Locate the cell with the specified text and output its (x, y) center coordinate. 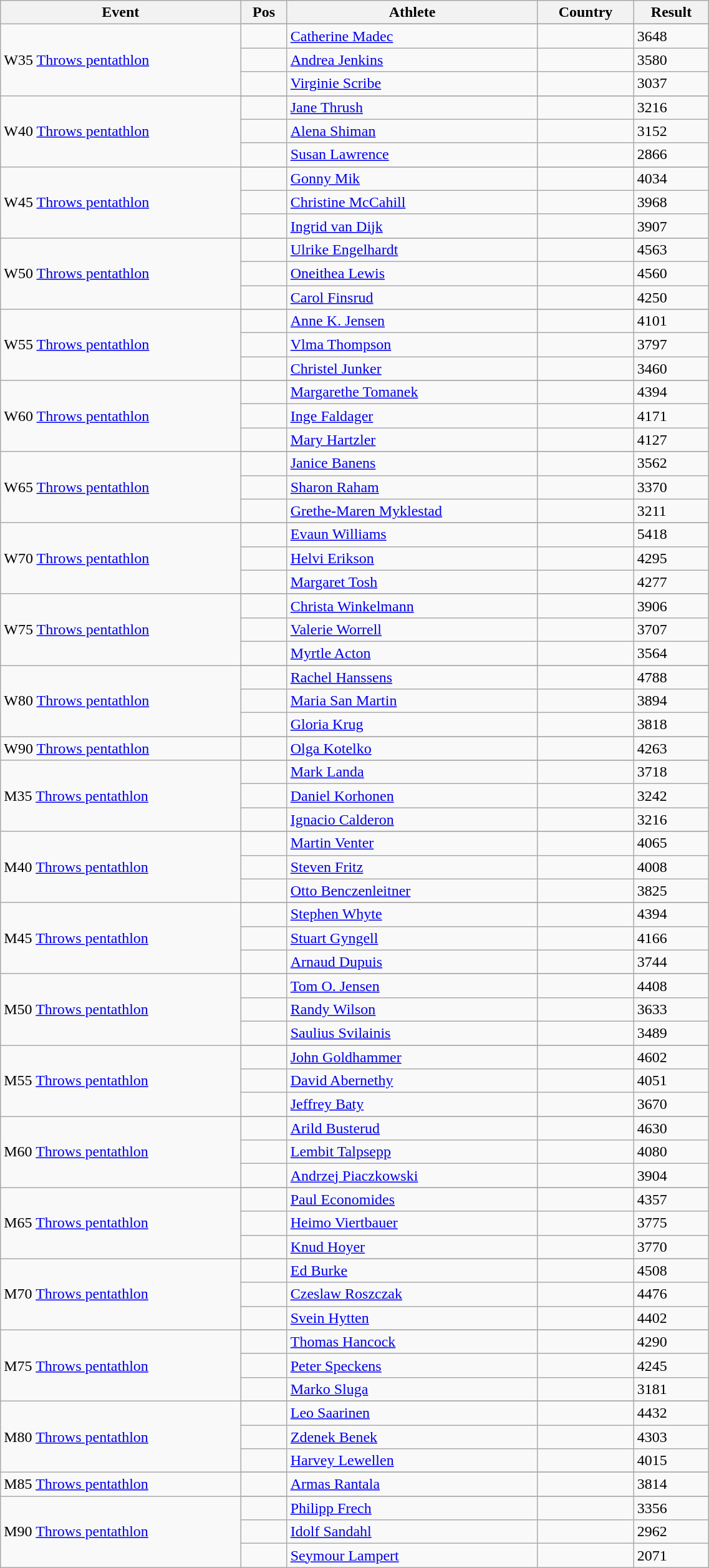
3744 (671, 962)
3037 (671, 84)
4508 (671, 1270)
Steven Fritz (412, 867)
4101 (671, 321)
4476 (671, 1294)
Daniel Korhonen (412, 796)
Grethe-Maren Myklestad (412, 511)
3242 (671, 796)
3648 (671, 36)
Arild Busterud (412, 1128)
3894 (671, 701)
Sharon Raham (412, 487)
Virginie Scribe (412, 84)
Olga Kotelko (412, 748)
M85 Throws pentathlon (121, 1484)
Vlma Thompson (412, 345)
Marko Sluga (412, 1389)
3707 (671, 629)
Martin Venter (412, 843)
Rachel Hanssens (412, 677)
Gonny Mik (412, 178)
W40 Throws pentathlon (121, 131)
Carol Finsrud (412, 298)
Peter Speckens (412, 1365)
Catherine Madec (412, 36)
W55 Throws pentathlon (121, 345)
3489 (671, 1033)
W35 Throws pentathlon (121, 60)
M50 Throws pentathlon (121, 1009)
4263 (671, 748)
4080 (671, 1152)
W80 Throws pentathlon (121, 700)
M80 Throws pentathlon (121, 1436)
M90 Throws pentathlon (121, 1532)
Gloria Krug (412, 725)
4788 (671, 677)
3181 (671, 1389)
Susan Lawrence (412, 155)
3580 (671, 60)
3825 (671, 891)
4602 (671, 1057)
3770 (671, 1247)
Jane Thrush (412, 107)
3906 (671, 606)
Maria San Martin (412, 701)
Christel Junker (412, 369)
Ingrid van Dijk (412, 226)
3356 (671, 1508)
4127 (671, 440)
M75 Throws pentathlon (121, 1365)
M40 Throws pentathlon (121, 867)
4408 (671, 985)
3775 (671, 1223)
Ed Burke (412, 1270)
Valerie Worrell (412, 629)
Helvi Erikson (412, 558)
M60 Throws pentathlon (121, 1152)
4015 (671, 1461)
Svein Hytten (412, 1318)
Event (121, 12)
M65 Throws pentathlon (121, 1223)
Stuart Gyngell (412, 938)
Ulrike Engelhardt (412, 249)
3370 (671, 487)
4560 (671, 273)
2962 (671, 1532)
4051 (671, 1081)
4630 (671, 1128)
4303 (671, 1436)
Mark Landa (412, 772)
4008 (671, 867)
3564 (671, 653)
4357 (671, 1199)
3152 (671, 131)
W75 Throws pentathlon (121, 629)
Myrtle Acton (412, 653)
Saulius Svilainis (412, 1033)
W90 Throws pentathlon (121, 748)
Ignacio Calderon (412, 820)
Result (671, 12)
M55 Throws pentathlon (121, 1081)
Philipp Frech (412, 1508)
Arnaud Dupuis (412, 962)
Andrzej Piaczkowski (412, 1176)
3818 (671, 725)
4245 (671, 1365)
3670 (671, 1105)
Idolf Sandahl (412, 1532)
4432 (671, 1413)
4166 (671, 938)
3904 (671, 1176)
3907 (671, 226)
Evaun Williams (412, 535)
Anne K. Jensen (412, 321)
W50 Throws pentathlon (121, 273)
3633 (671, 1009)
Christine McCahill (412, 202)
3211 (671, 511)
5418 (671, 535)
4402 (671, 1318)
Seymour Lampert (412, 1556)
John Goldhammer (412, 1057)
Christa Winkelmann (412, 606)
Knud Hoyer (412, 1247)
Jeffrey Baty (412, 1105)
3814 (671, 1484)
4563 (671, 249)
David Abernethy (412, 1081)
Thomas Hancock (412, 1342)
Country (586, 12)
M70 Throws pentathlon (121, 1294)
Stephen Whyte (412, 914)
Oneithea Lewis (412, 273)
Janice Banens (412, 463)
4295 (671, 558)
W60 Throws pentathlon (121, 416)
Armas Rantala (412, 1484)
3718 (671, 772)
Lembit Talpsepp (412, 1152)
2866 (671, 155)
W70 Throws pentathlon (121, 558)
Randy Wilson (412, 1009)
4250 (671, 298)
Czeslaw Roszczak (412, 1294)
4034 (671, 178)
W65 Throws pentathlon (121, 487)
4065 (671, 843)
Zdenek Benek (412, 1436)
4290 (671, 1342)
4277 (671, 582)
Paul Economides (412, 1199)
Athlete (412, 12)
Inge Faldager (412, 416)
Andrea Jenkins (412, 60)
Mary Hartzler (412, 440)
Heimo Viertbauer (412, 1223)
Margaret Tosh (412, 582)
Tom O. Jensen (412, 985)
Leo Saarinen (412, 1413)
3968 (671, 202)
M45 Throws pentathlon (121, 938)
M35 Throws pentathlon (121, 796)
Harvey Lewellen (412, 1461)
3460 (671, 369)
Margarethe Tomanek (412, 392)
Pos (264, 12)
Alena Shiman (412, 131)
W45 Throws pentathlon (121, 202)
3562 (671, 463)
4171 (671, 416)
3797 (671, 345)
Otto Benczenleitner (412, 891)
2071 (671, 1556)
